Return [x, y] of the center of cell containing provided text 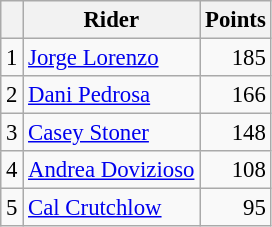
166 [236, 95]
185 [236, 58]
Cal Crutchlow [112, 208]
Andrea Dovizioso [112, 170]
5 [12, 208]
Points [236, 20]
95 [236, 208]
4 [12, 170]
2 [12, 95]
1 [12, 58]
Dani Pedrosa [112, 95]
108 [236, 170]
Jorge Lorenzo [112, 58]
Rider [112, 20]
Casey Stoner [112, 133]
148 [236, 133]
3 [12, 133]
